Return the [X, Y] coordinate for the center point of the cell that contains the specified text.  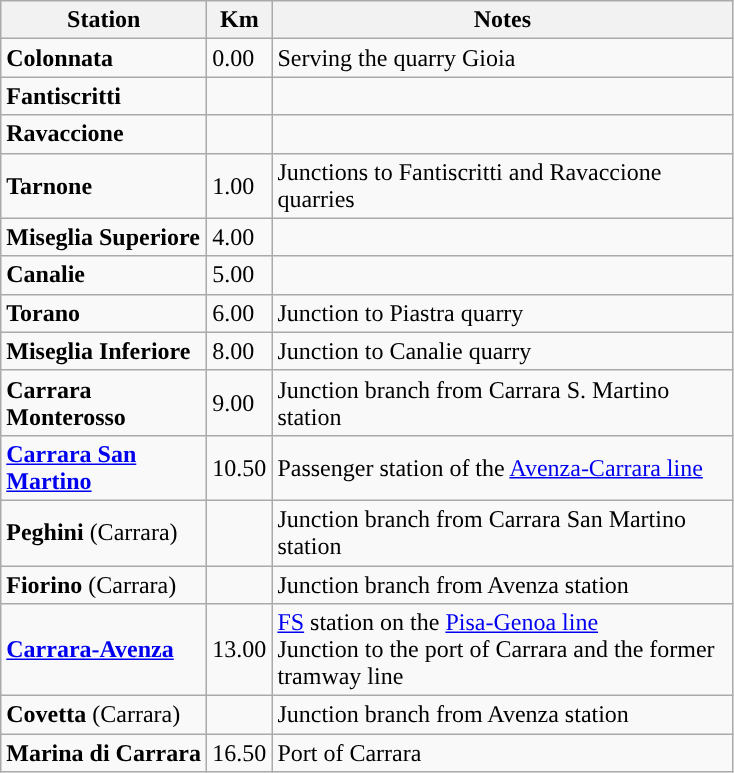
Fantiscritti [104, 96]
8.00 [240, 351]
Miseglia Superiore [104, 237]
Junction branch from Carrara S. Martino station [502, 402]
13.00 [240, 650]
1.00 [240, 186]
9.00 [240, 402]
Carrara San Martino [104, 468]
Peghini (Carrara) [104, 532]
Carrara-Avenza [104, 650]
Port of Carrara [502, 753]
Serving the quarry Gioia [502, 58]
Marina di Carrara [104, 753]
Junction branch from Carrara San Martino station [502, 532]
FS station on the Pisa-Genoa lineJunction to the port of Carrara and the former tramway line [502, 650]
Carrara Monterosso [104, 402]
Junctions to Fantiscritti and Ravaccione quarries [502, 186]
Junction to Piastra quarry [502, 313]
0.00 [240, 58]
4.00 [240, 237]
Ravaccione [104, 134]
Junction to Canalie quarry [502, 351]
10.50 [240, 468]
6.00 [240, 313]
Notes [502, 20]
Canalie [104, 275]
Tarnone [104, 186]
Miseglia Inferiore [104, 351]
16.50 [240, 753]
Km [240, 20]
Passenger station of the Avenza-Carrara line [502, 468]
Torano [104, 313]
Colonnata [104, 58]
Fiorino (Carrara) [104, 585]
5.00 [240, 275]
Covetta (Carrara) [104, 715]
Station [104, 20]
